From the cell containing the given text, extract its center point as (X, Y) coordinate. 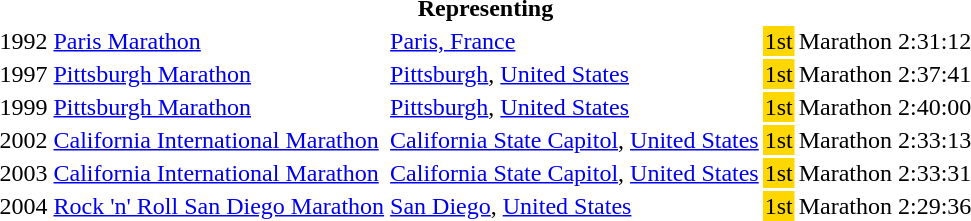
San Diego, United States (575, 206)
Paris, France (575, 41)
Paris Marathon (219, 41)
Rock 'n' Roll San Diego Marathon (219, 206)
